Return the [X, Y] coordinate for the center point of the cell that contains the specified text.  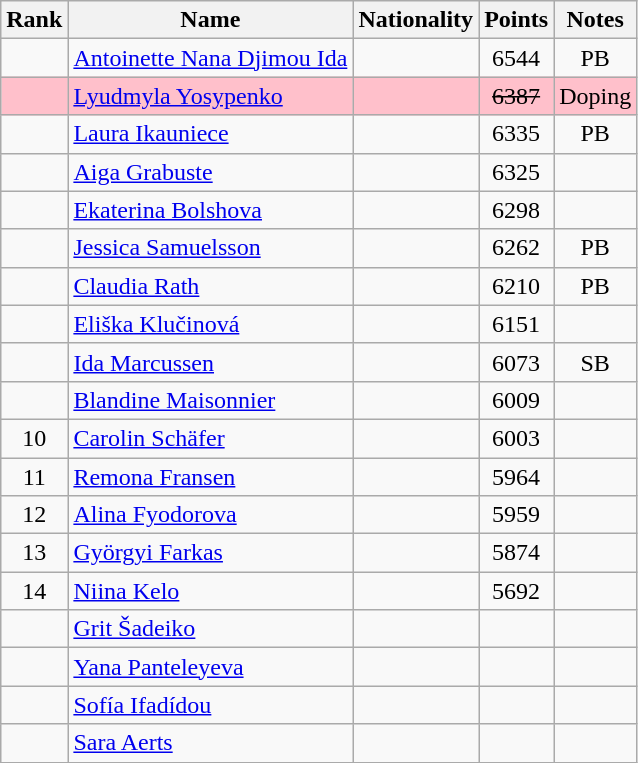
Nationality [416, 20]
Niina Kelo [210, 591]
Grit Šadeiko [210, 629]
Name [210, 20]
Antoinette Nana Djimou Ida [210, 58]
6073 [516, 362]
13 [34, 553]
6325 [516, 172]
Eliška Klučinová [210, 324]
Remona Fransen [210, 477]
Sara Aerts [210, 743]
14 [34, 591]
Alina Fyodorova [210, 515]
5964 [516, 477]
SB [596, 362]
Jessica Samuelsson [210, 248]
6210 [516, 286]
5874 [516, 553]
6009 [516, 400]
Györgyi Farkas [210, 553]
Rank [34, 20]
Notes [596, 20]
6262 [516, 248]
6298 [516, 210]
Aiga Grabuste [210, 172]
6387 [516, 96]
Ida Marcussen [210, 362]
Ekaterina Bolshova [210, 210]
Blandine Maisonnier [210, 400]
6003 [516, 438]
Doping [596, 96]
Points [516, 20]
Claudia Rath [210, 286]
11 [34, 477]
6151 [516, 324]
12 [34, 515]
Sofía Ifadídou [210, 705]
6335 [516, 134]
5959 [516, 515]
10 [34, 438]
Lyudmyla Yosypenko [210, 96]
6544 [516, 58]
Yana Panteleyeva [210, 667]
5692 [516, 591]
Laura Ikauniece [210, 134]
Carolin Schäfer [210, 438]
